Output the [X, Y] coordinate of the center of the cell containing the given text.  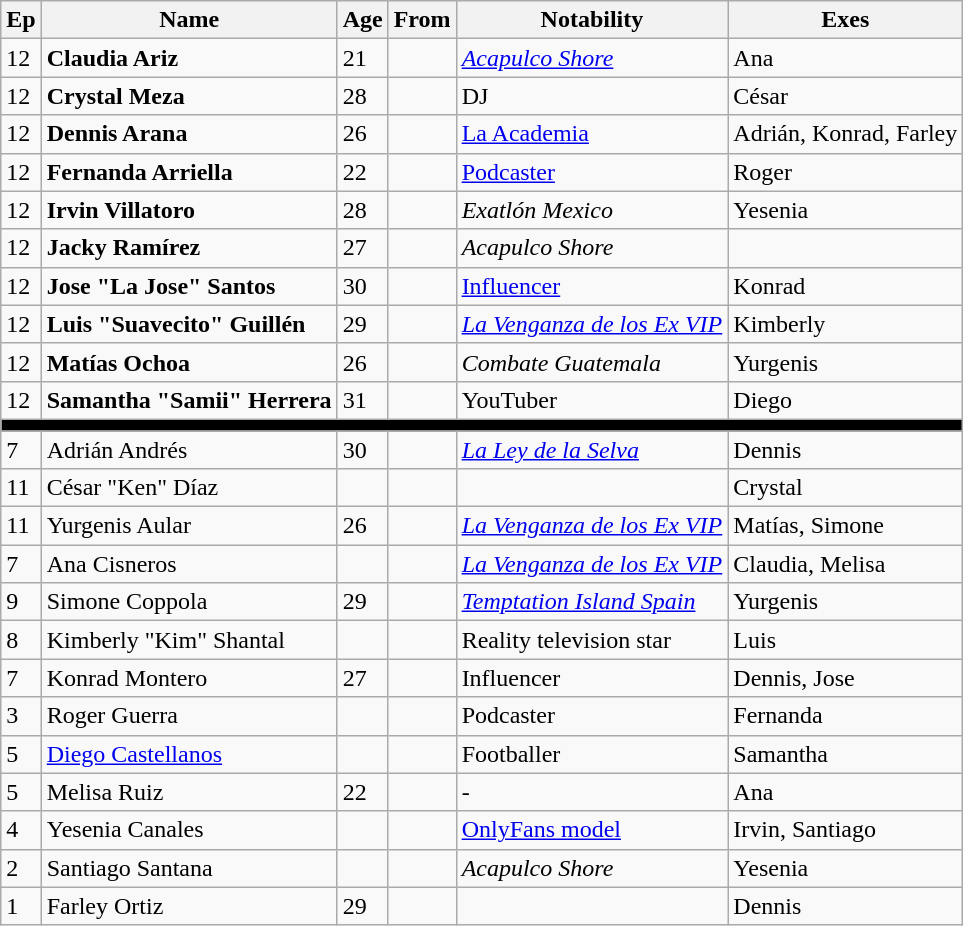
YouTuber [592, 400]
Exatlón Mexico [592, 210]
Crystal [846, 488]
Diego [846, 400]
Samantha [846, 754]
La Academia [592, 134]
Samantha "Samii" Herrera [189, 400]
Ana Cisneros [189, 564]
Adrián, Konrad, Farley [846, 134]
Irvin Villatoro [189, 210]
From [422, 20]
9 [21, 602]
8 [21, 640]
Reality television star [592, 640]
Irvin, Santiago [846, 830]
Roger [846, 172]
Jacky Ramírez [189, 248]
Ep [21, 20]
Konrad Montero [189, 678]
Fernanda Arriella [189, 172]
Jose "La Jose" Santos [189, 286]
Claudia, Melisa [846, 564]
Diego Castellanos [189, 754]
Notability [592, 20]
31 [362, 400]
Footballer [592, 754]
21 [362, 58]
Temptation Island Spain [592, 602]
Konrad [846, 286]
4 [21, 830]
OnlyFans model [592, 830]
Yurgenis Aular [189, 526]
Matías, Simone [846, 526]
2 [21, 868]
1 [21, 906]
Simone Coppola [189, 602]
César "Ken" Díaz [189, 488]
Exes [846, 20]
Dennis, Jose [846, 678]
3 [21, 716]
Luis [846, 640]
Combate Guatemala [592, 362]
- [592, 792]
Kimberly "Kim" Shantal [189, 640]
Crystal Meza [189, 96]
Melisa Ruiz [189, 792]
Luis "Suavecito" Guillén [189, 324]
Farley Ortiz [189, 906]
Claudia Ariz [189, 58]
Yesenia Canales [189, 830]
Santiago Santana [189, 868]
César [846, 96]
Name [189, 20]
DJ [592, 96]
Roger Guerra [189, 716]
Dennis Arana [189, 134]
Age [362, 20]
Fernanda [846, 716]
Adrián Andrés [189, 449]
Kimberly [846, 324]
Matías Ochoa [189, 362]
La Ley de la Selva [592, 449]
